Search for the cell housing the specified text and yield its (X, Y) center coordinate. 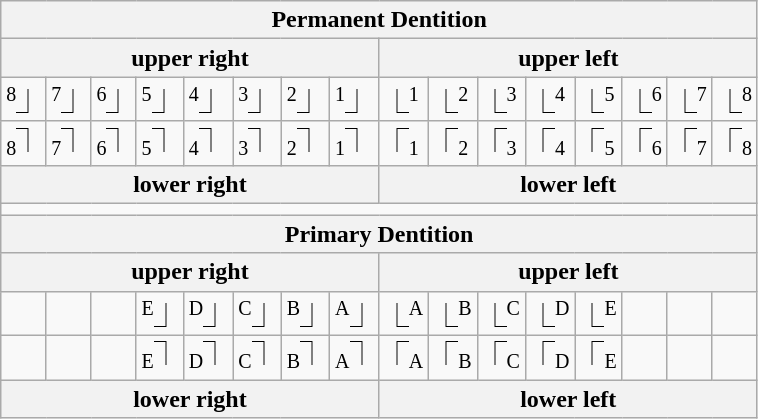
⎿E (598, 314)
⎿3 (501, 100)
⎿B (453, 314)
⎾C (501, 358)
A⏌ (355, 314)
⎿4 (550, 100)
C⏋ (257, 358)
C⏌ (257, 314)
⎾6 (644, 143)
A⏋ (355, 358)
8⏋ (24, 143)
Primary Dentition (380, 234)
⎾B (453, 358)
B⏋ (305, 358)
⎿1 (404, 100)
3⏋ (257, 143)
7⏌ (68, 100)
4⏋ (208, 143)
⎾7 (690, 143)
D⏌ (208, 314)
5⏋ (160, 143)
⎿A (404, 314)
⎾2 (453, 143)
⎾D (550, 358)
5⏌ (160, 100)
⎿5 (598, 100)
7⏋ (68, 143)
1⏋ (355, 143)
⎿7 (690, 100)
3⏌ (257, 100)
Permanent Dentition (380, 20)
⎾1 (404, 143)
6⏌ (114, 100)
⎿8 (734, 100)
1⏌ (355, 100)
E⏌ (160, 314)
⎾3 (501, 143)
6⏋ (114, 143)
⎿C (501, 314)
⎾5 (598, 143)
⎾E (598, 358)
⎿2 (453, 100)
⎿D (550, 314)
⎾A (404, 358)
⎾4 (550, 143)
2⏌ (305, 100)
D⏋ (208, 358)
8⏌ (24, 100)
2⏋ (305, 143)
E⏋ (160, 358)
B⏌ (305, 314)
⎿6 (644, 100)
4⏌ (208, 100)
⎾8 (734, 143)
